Return [x, y] of the center of cell containing provided text 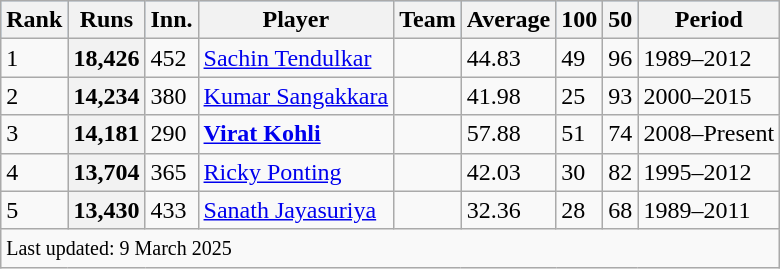
Inn. [172, 20]
51 [580, 134]
Ricky Ponting [296, 172]
100 [580, 20]
49 [580, 58]
Team [428, 20]
14,181 [106, 134]
25 [580, 96]
Rank [34, 20]
Last updated: 9 March 2025 [390, 248]
44.83 [508, 58]
13,704 [106, 172]
57.88 [508, 134]
2000–2015 [709, 96]
Kumar Sangakkara [296, 96]
74 [620, 134]
42.03 [508, 172]
2008–Present [709, 134]
1 [34, 58]
2 [34, 96]
365 [172, 172]
Player [296, 20]
Sachin Tendulkar [296, 58]
Period [709, 20]
28 [580, 210]
433 [172, 210]
Virat Kohli [296, 134]
32.36 [508, 210]
452 [172, 58]
1989–2012 [709, 58]
3 [34, 134]
5 [34, 210]
1989–2011 [709, 210]
82 [620, 172]
68 [620, 210]
Sanath Jayasuriya [296, 210]
290 [172, 134]
50 [620, 20]
30 [580, 172]
93 [620, 96]
96 [620, 58]
18,426 [106, 58]
1995–2012 [709, 172]
41.98 [508, 96]
Runs [106, 20]
Average [508, 20]
14,234 [106, 96]
380 [172, 96]
13,430 [106, 210]
4 [34, 172]
